Determine the [x, y] coordinate at the center of the cell enclosing the given text.  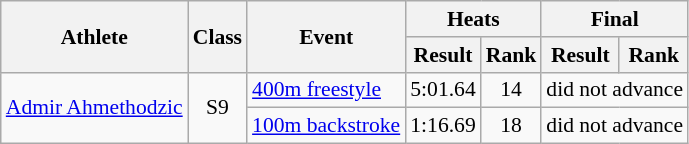
Class [218, 36]
Heats [473, 19]
S9 [218, 108]
Final [614, 19]
1:16.69 [442, 126]
400m freestyle [326, 90]
100m backstroke [326, 126]
Admir Ahmethodzic [94, 108]
14 [512, 90]
18 [512, 126]
Event [326, 36]
Athlete [94, 36]
5:01.64 [442, 90]
